Output the (x, y) coordinate of the center of the cell containing the given text.  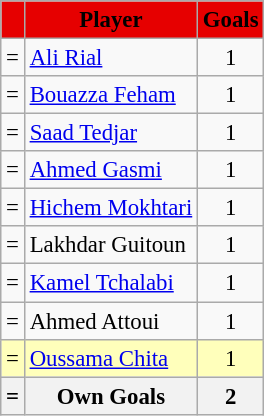
Goals (231, 20)
Bouazza Feham (110, 95)
Ahmed Gasmi (110, 170)
Own Goals (110, 396)
Saad Tedjar (110, 133)
Lakhdar Guitoun (110, 245)
Kamel Tchalabi (110, 283)
Ahmed Attoui (110, 321)
Oussama Chita (110, 358)
Hichem Mokhtari (110, 208)
Ali Rial (110, 58)
2 (231, 396)
Player (110, 20)
